Locate the cell with the specified text and output its [x, y] center coordinate. 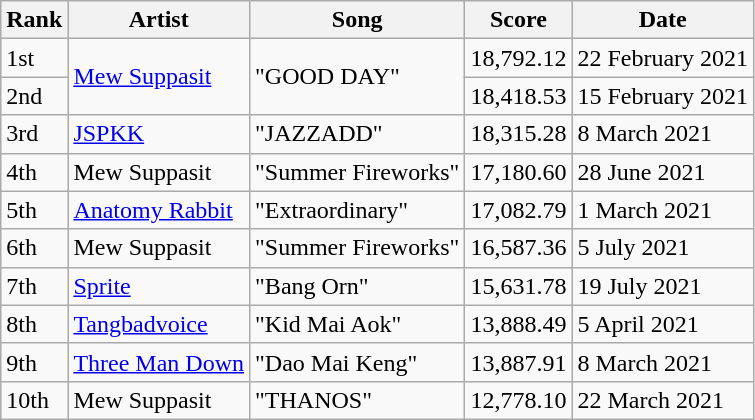
"GOOD DAY" [358, 77]
15 February 2021 [663, 96]
"THANOS" [358, 400]
12,778.10 [518, 400]
22 March 2021 [663, 400]
"JAZZADD" [358, 134]
17,180.60 [518, 172]
15,631.78 [518, 286]
"Dao Mai Keng" [358, 362]
Tangbadvoice [159, 324]
18,792.12 [518, 58]
10th [34, 400]
18,315.28 [518, 134]
28 June 2021 [663, 172]
Artist [159, 20]
Sprite [159, 286]
16,587.36 [518, 248]
6th [34, 248]
7th [34, 286]
Score [518, 20]
18,418.53 [518, 96]
4th [34, 172]
5th [34, 210]
Song [358, 20]
5 July 2021 [663, 248]
8th [34, 324]
JSPKK [159, 134]
Date [663, 20]
5 April 2021 [663, 324]
13,888.49 [518, 324]
1 March 2021 [663, 210]
3rd [34, 134]
17,082.79 [518, 210]
19 July 2021 [663, 286]
13,887.91 [518, 362]
Three Man Down [159, 362]
Rank [34, 20]
"Kid Mai Aok" [358, 324]
Anatomy Rabbit [159, 210]
"Extraordinary" [358, 210]
2nd [34, 96]
"Bang Orn" [358, 286]
1st [34, 58]
22 February 2021 [663, 58]
9th [34, 362]
